Provide the (x, y) coordinate of the cell's center where the given text is located.  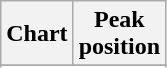
Chart (37, 34)
Peakposition (119, 34)
